Output the [X, Y] coordinate of the center of the cell containing the given text.  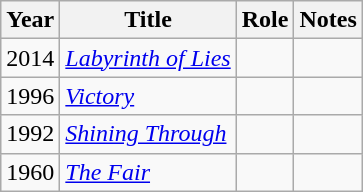
1996 [30, 96]
The Fair [148, 172]
Year [30, 20]
1960 [30, 172]
1992 [30, 134]
Shining Through [148, 134]
Title [148, 20]
Labyrinth of Lies [148, 58]
Victory [148, 96]
Role [265, 20]
2014 [30, 58]
Notes [328, 20]
